Return the [X, Y] coordinate for the center point of the cell that contains the specified text.  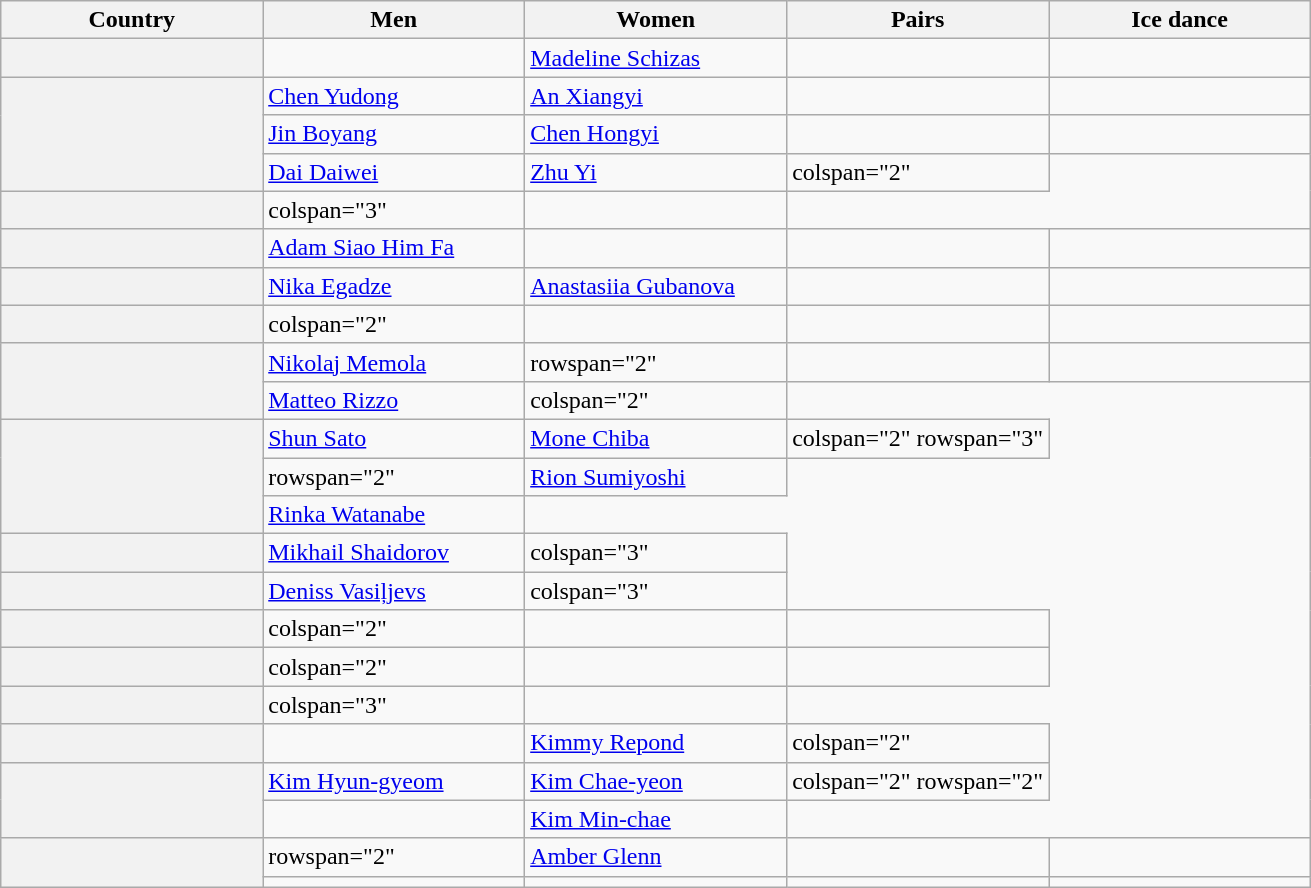
Nika Egadze [394, 286]
Anastasiia Gubanova [656, 286]
Women [656, 20]
Country [132, 20]
Kim Min-chae [656, 819]
Rion Sumiyoshi [656, 477]
Chen Yudong [394, 96]
Men [394, 20]
colspan="2" rowspan="2" [918, 781]
Kimmy Repond [656, 743]
Kim Hyun-gyeom [394, 781]
Matteo Rizzo [394, 400]
Zhu Yi [656, 172]
Nikolaj Memola [394, 362]
Mikhail Shaidorov [394, 553]
Dai Daiwei [394, 172]
Adam Siao Him Fa [394, 248]
Ice dance [1180, 20]
Mone Chiba [656, 438]
Pairs [918, 20]
Rinka Watanabe [394, 515]
colspan="2" rowspan="3" [918, 438]
Amber Glenn [656, 857]
Shun Sato [394, 438]
Madeline Schizas [656, 58]
Kim Chae-yeon [656, 781]
Deniss Vasiļjevs [394, 591]
Chen Hongyi [656, 134]
Jin Boyang [394, 134]
An Xiangyi [656, 96]
